Search for the cell housing the specified text and yield its [X, Y] center coordinate. 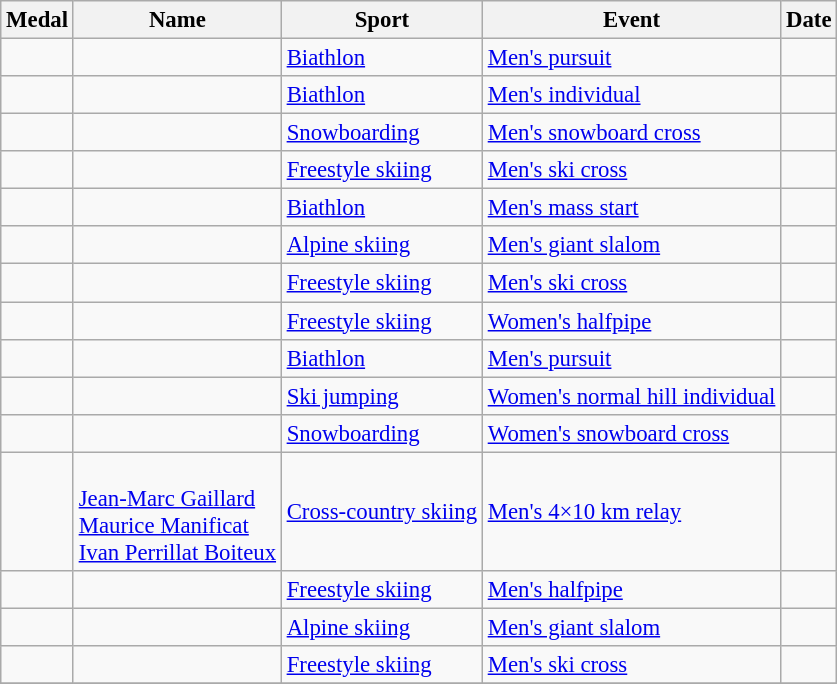
Cross-country skiing [382, 512]
Women's snowboard cross [631, 433]
Men's halfpipe [631, 590]
Event [631, 20]
Men's individual [631, 95]
Women's normal hill individual [631, 396]
Name [177, 20]
Date [809, 20]
Jean-Marc GaillardMaurice ManificatIvan Perrillat Boiteux [177, 512]
Ski jumping [382, 396]
Sport [382, 20]
Men's snowboard cross [631, 133]
Men's 4×10 km relay [631, 512]
Medal [38, 20]
Women's halfpipe [631, 321]
Men's mass start [631, 208]
